From the cell containing the given text, extract its center point as (x, y) coordinate. 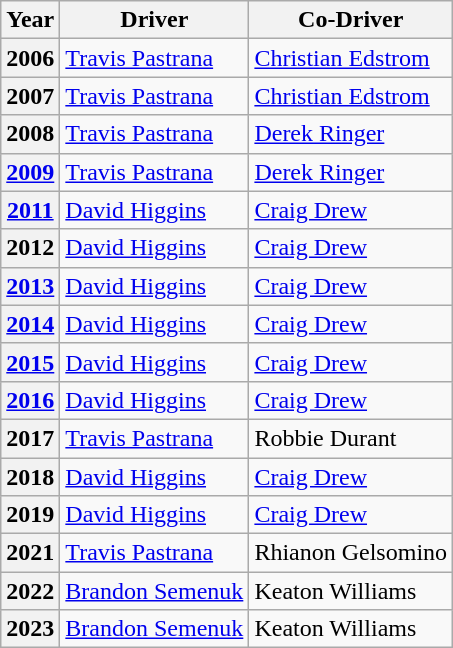
2014 (30, 324)
2019 (30, 515)
2011 (30, 210)
2006 (30, 58)
2016 (30, 400)
2009 (30, 172)
Rhianon Gelsomino (351, 553)
2021 (30, 553)
2018 (30, 477)
2017 (30, 438)
Year (30, 20)
Driver (154, 20)
2023 (30, 629)
Robbie Durant (351, 438)
Co-Driver (351, 20)
2015 (30, 362)
2008 (30, 134)
2012 (30, 248)
2022 (30, 591)
2013 (30, 286)
2007 (30, 96)
